Return (X, Y) of the center of cell containing provided text 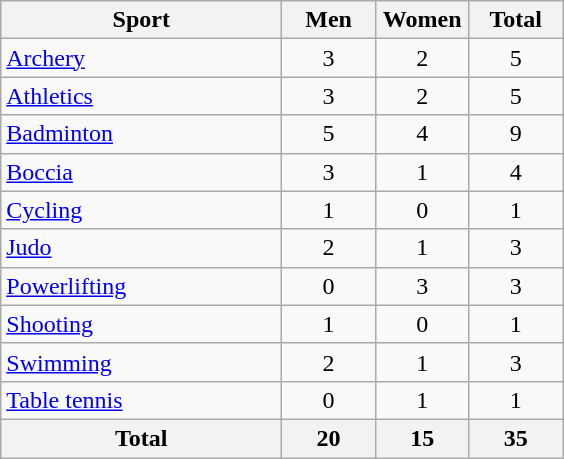
35 (516, 438)
Powerlifting (142, 286)
Badminton (142, 134)
Athletics (142, 96)
Table tennis (142, 400)
9 (516, 134)
Shooting (142, 324)
15 (422, 438)
Judo (142, 248)
Cycling (142, 210)
Archery (142, 58)
20 (329, 438)
Men (329, 20)
Women (422, 20)
Boccia (142, 172)
Swimming (142, 362)
Sport (142, 20)
